Output the (X, Y) coordinate of the center of the cell containing the given text.  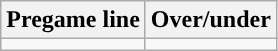
Over/under (210, 20)
Pregame line (74, 20)
